Find where the given text appears and provide that cell's center as [X, Y] coordinate. 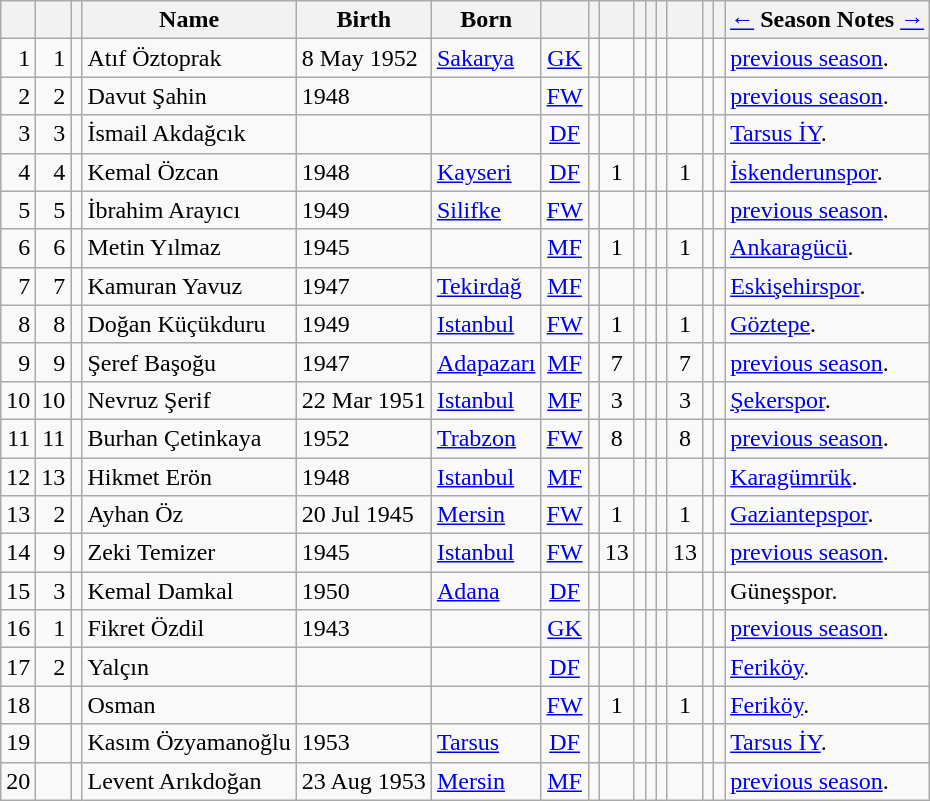
17 [18, 667]
8 May 1952 [364, 58]
Doğan Küçükduru [189, 324]
Ayhan Öz [189, 515]
Gaziantepspor. [828, 515]
Name [189, 20]
Şekerspor. [828, 400]
14 [18, 553]
Davut Şahin [189, 96]
20 [18, 781]
16 [18, 629]
Şeref Başoğu [189, 362]
← Season Notes → [828, 20]
Eskişehirspor. [828, 286]
Silifke [486, 210]
22 Mar 1951 [364, 400]
Born [486, 20]
İskenderunspor. [828, 172]
Burhan Çetinkaya [189, 438]
Güneşspor. [828, 591]
Kemal Damkal [189, 591]
Metin Yılmaz [189, 248]
Adana [486, 591]
Trabzon [486, 438]
Karagümrük. [828, 477]
20 Jul 1945 [364, 515]
Kamuran Yavuz [189, 286]
Levent Arıkdoğan [189, 781]
Tekirdağ [486, 286]
19 [18, 743]
Adapazarı [486, 362]
1943 [364, 629]
23 Aug 1953 [364, 781]
1953 [364, 743]
Göztepe. [828, 324]
1950 [364, 591]
18 [18, 705]
Kayseri [486, 172]
İsmail Akdağcık [189, 134]
Fikret Özdil [189, 629]
Nevruz Şerif [189, 400]
İbrahim Arayıcı [189, 210]
Osman [189, 705]
Zeki Temizer [189, 553]
1952 [364, 438]
Tarsus [486, 743]
15 [18, 591]
Yalçın [189, 667]
Ankaragücü. [828, 248]
Kemal Özcan [189, 172]
Hikmet Erön [189, 477]
Atıf Öztoprak [189, 58]
Kasım Özyamanoğlu [189, 743]
Sakarya [486, 58]
12 [18, 477]
Birth [364, 20]
